Capture the cell that displays the provided text and extract its (X, Y) central coordinate. 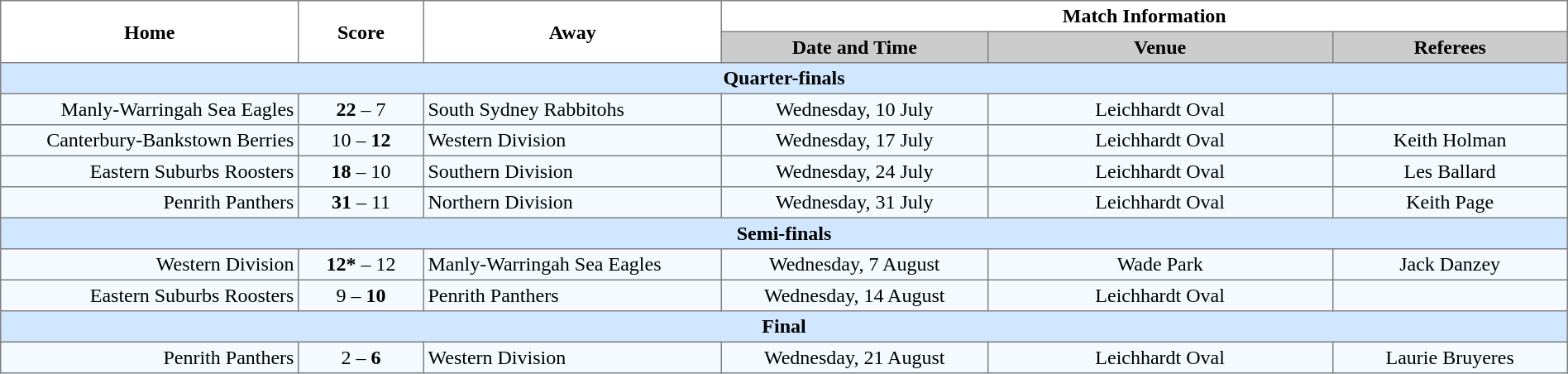
Match Information (1145, 17)
22 – 7 (361, 109)
18 – 10 (361, 171)
Laurie Bruyeres (1450, 357)
2 – 6 (361, 357)
Referees (1450, 47)
Les Ballard (1450, 171)
Date and Time (854, 47)
Quarter-finals (784, 79)
9 – 10 (361, 295)
Wednesday, 14 August (854, 295)
Wednesday, 24 July (854, 171)
Wednesday, 17 July (854, 141)
Home (150, 31)
Semi-finals (784, 233)
Wednesday, 10 July (854, 109)
Wednesday, 31 July (854, 203)
Wednesday, 21 August (854, 357)
10 – 12 (361, 141)
Northern Division (572, 203)
Wade Park (1159, 265)
12* – 12 (361, 265)
Keith Page (1450, 203)
Southern Division (572, 171)
31 – 11 (361, 203)
Wednesday, 7 August (854, 265)
Keith Holman (1450, 141)
Score (361, 31)
Canterbury-Bankstown Berries (150, 141)
South Sydney Rabbitohs (572, 109)
Final (784, 327)
Venue (1159, 47)
Jack Danzey (1450, 265)
Away (572, 31)
